Output the (x, y) coordinate of the center of the cell containing the given text.  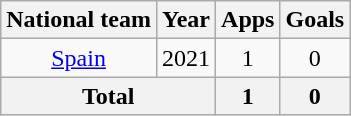
Apps (248, 20)
Goals (315, 20)
Total (108, 96)
Year (186, 20)
Spain (79, 58)
2021 (186, 58)
National team (79, 20)
